Return [x, y] of the center of cell containing provided text 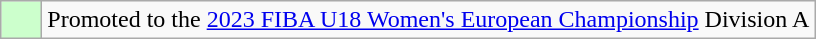
Promoted to the 2023 FIBA U18 Women's European Championship Division A [428, 20]
